Capture the cell that displays the provided text and extract its [x, y] central coordinate. 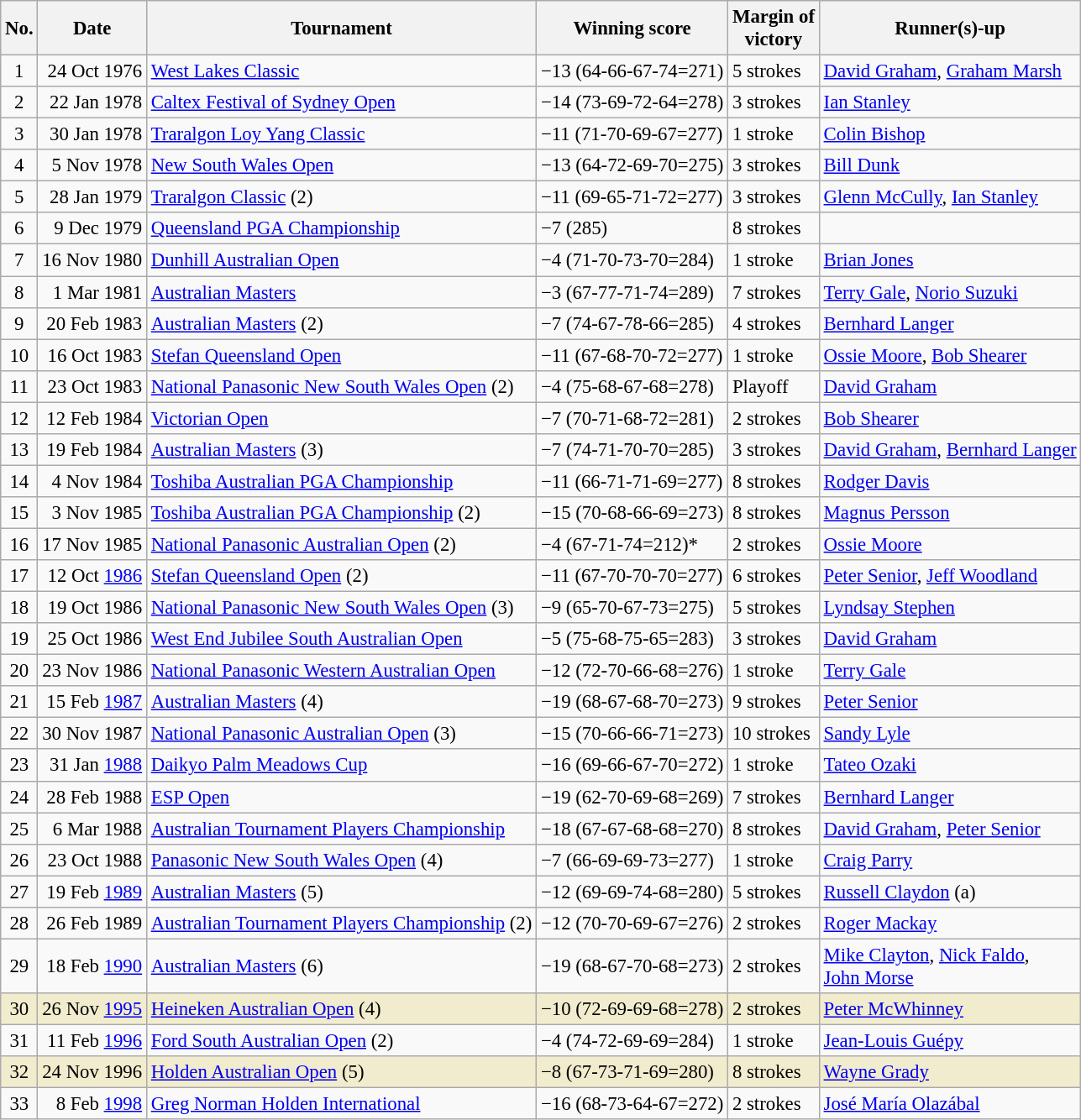
19 Feb 1984 [92, 450]
Ossie Moore, Bob Shearer [950, 355]
1 Mar 1981 [92, 292]
Peter Senior [950, 702]
17 [19, 576]
6 [19, 229]
Ford South Australian Open (2) [341, 1040]
16 [19, 544]
Australian Masters (4) [341, 702]
ESP Open [341, 797]
Terry Gale, Norio Suzuki [950, 292]
9 Dec 1979 [92, 229]
−12 (72-70-66-68=276) [632, 671]
20 [19, 671]
Stefan Queensland Open (2) [341, 576]
−11 (67-68-70-72=277) [632, 355]
22 [19, 734]
Bill Dunk [950, 165]
−4 (75-68-67-68=278) [632, 386]
West End Jubilee South Australian Open [341, 639]
26 [19, 860]
−19 (68-67-70-68=273) [632, 966]
26 Feb 1989 [92, 924]
25 Oct 1986 [92, 639]
24 Nov 1996 [92, 1072]
Date [92, 29]
−18 (67-67-68-68=270) [632, 829]
−8 (67-73-71-69=280) [632, 1072]
−4 (67-71-74=212)* [632, 544]
26 Nov 1995 [92, 1009]
5 [19, 197]
Australian Masters [341, 292]
11 Feb 1996 [92, 1040]
2 [19, 102]
−19 (68-67-68-70=273) [632, 702]
6 Mar 1988 [92, 829]
Ossie Moore [950, 544]
Panasonic New South Wales Open (4) [341, 860]
24 Oct 1976 [92, 71]
17 Nov 1985 [92, 544]
18 [19, 608]
Traralgon Loy Yang Classic [341, 134]
−11 (69-65-71-72=277) [632, 197]
23 Nov 1986 [92, 671]
−3 (67-77-71-74=289) [632, 292]
31 [19, 1040]
−16 (68-73-64-67=272) [632, 1104]
4 [19, 165]
27 [19, 892]
29 [19, 966]
Australian Masters (5) [341, 892]
David Graham, Graham Marsh [950, 71]
Brian Jones [950, 260]
David Graham, Bernhard Langer [950, 450]
National Panasonic Western Australian Open [341, 671]
Heineken Australian Open (4) [341, 1009]
21 [19, 702]
Jean-Louis Guépy [950, 1040]
−11 (67-70-70-70=277) [632, 576]
3 Nov 1985 [92, 513]
Australian Masters (3) [341, 450]
−7 (285) [632, 229]
10 [19, 355]
Dunhill Australian Open [341, 260]
24 [19, 797]
−5 (75-68-75-65=283) [632, 639]
Roger Mackay [950, 924]
Magnus Persson [950, 513]
30 Jan 1978 [92, 134]
Wayne Grady [950, 1072]
7 [19, 260]
−12 (69-69-74-68=280) [632, 892]
9 strokes [774, 702]
−7 (70-71-68-72=281) [632, 418]
No. [19, 29]
Peter Senior, Jeff Woodland [950, 576]
Ian Stanley [950, 102]
16 Nov 1980 [92, 260]
25 [19, 829]
−4 (74-72-69-69=284) [632, 1040]
13 [19, 450]
3 [19, 134]
Glenn McCully, Ian Stanley [950, 197]
Tournament [341, 29]
Sandy Lyle [950, 734]
National Panasonic New South Wales Open (2) [341, 386]
23 Oct 1988 [92, 860]
1 [19, 71]
−9 (65-70-67-73=275) [632, 608]
−11 (71-70-69-67=277) [632, 134]
Rodger Davis [950, 481]
Playoff [774, 386]
15 Feb 1987 [92, 702]
19 Oct 1986 [92, 608]
28 Feb 1988 [92, 797]
−13 (64-66-67-74=271) [632, 71]
Holden Australian Open (5) [341, 1072]
Australian Tournament Players Championship [341, 829]
33 [19, 1104]
National Panasonic Australian Open (3) [341, 734]
4 Nov 1984 [92, 481]
−14 (73-69-72-64=278) [632, 102]
Greg Norman Holden International [341, 1104]
4 strokes [774, 323]
6 strokes [774, 576]
Runner(s)-up [950, 29]
30 [19, 1009]
−13 (64-72-69-70=275) [632, 165]
Tateo Ozaki [950, 766]
11 [19, 386]
Australian Masters (6) [341, 966]
−12 (70-70-69-67=276) [632, 924]
Margin ofvictory [774, 29]
−7 (74-67-78-66=285) [632, 323]
Toshiba Australian PGA Championship [341, 481]
Daikyo Palm Meadows Cup [341, 766]
8 [19, 292]
Australian Masters (2) [341, 323]
Bob Shearer [950, 418]
Toshiba Australian PGA Championship (2) [341, 513]
Lyndsay Stephen [950, 608]
West Lakes Classic [341, 71]
8 Feb 1998 [92, 1104]
New South Wales Open [341, 165]
−15 (70-66-66-71=273) [632, 734]
19 [19, 639]
15 [19, 513]
José María Olazábal [950, 1104]
12 [19, 418]
−7 (66-69-69-73=277) [632, 860]
National Panasonic Australian Open (2) [341, 544]
10 strokes [774, 734]
Traralgon Classic (2) [341, 197]
31 Jan 1988 [92, 766]
28 [19, 924]
16 Oct 1983 [92, 355]
32 [19, 1072]
12 Oct 1986 [92, 576]
−19 (62-70-69-68=269) [632, 797]
9 [19, 323]
−4 (71-70-73-70=284) [632, 260]
30 Nov 1987 [92, 734]
Queensland PGA Championship [341, 229]
23 Oct 1983 [92, 386]
23 [19, 766]
David Graham, Peter Senior [950, 829]
Colin Bishop [950, 134]
Russell Claydon (a) [950, 892]
Stefan Queensland Open [341, 355]
5 Nov 1978 [92, 165]
19 Feb 1989 [92, 892]
Peter McWhinney [950, 1009]
Winning score [632, 29]
−7 (74-71-70-70=285) [632, 450]
Victorian Open [341, 418]
28 Jan 1979 [92, 197]
Caltex Festival of Sydney Open [341, 102]
National Panasonic New South Wales Open (3) [341, 608]
20 Feb 1983 [92, 323]
Mike Clayton, Nick Faldo, John Morse [950, 966]
18 Feb 1990 [92, 966]
14 [19, 481]
12 Feb 1984 [92, 418]
−11 (66-71-71-69=277) [632, 481]
22 Jan 1978 [92, 102]
−15 (70-68-66-69=273) [632, 513]
Craig Parry [950, 860]
−16 (69-66-67-70=272) [632, 766]
Terry Gale [950, 671]
−10 (72-69-69-68=278) [632, 1009]
Australian Tournament Players Championship (2) [341, 924]
